Pinpoint the cell where the given text exists, returning its [X, Y] midpoint coordinate. 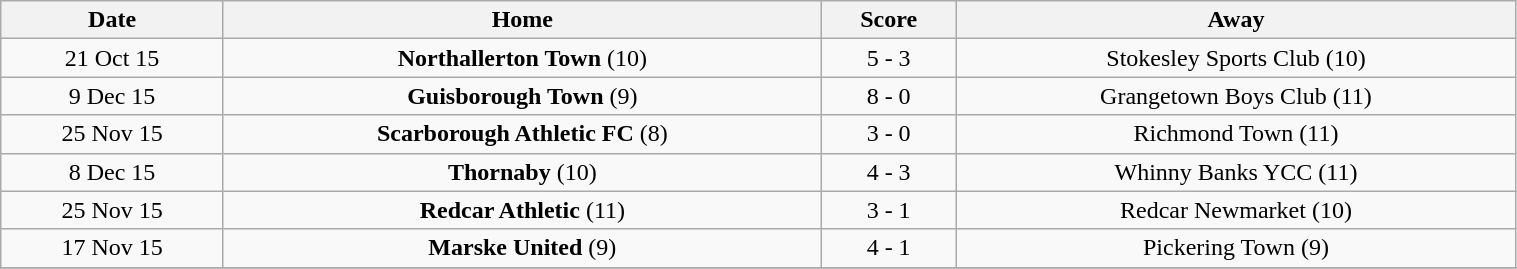
Grangetown Boys Club (11) [1236, 96]
Whinny Banks YCC (11) [1236, 172]
4 - 3 [888, 172]
Redcar Newmarket (10) [1236, 210]
17 Nov 15 [112, 248]
Score [888, 20]
Away [1236, 20]
Northallerton Town (10) [522, 58]
3 - 1 [888, 210]
8 - 0 [888, 96]
Redcar Athletic (11) [522, 210]
Thornaby (10) [522, 172]
Richmond Town (11) [1236, 134]
Marske United (9) [522, 248]
4 - 1 [888, 248]
21 Oct 15 [112, 58]
Home [522, 20]
Stokesley Sports Club (10) [1236, 58]
Guisborough Town (9) [522, 96]
5 - 3 [888, 58]
3 - 0 [888, 134]
8 Dec 15 [112, 172]
Date [112, 20]
Scarborough Athletic FC (8) [522, 134]
9 Dec 15 [112, 96]
Pickering Town (9) [1236, 248]
